Scan for the cell matching the given text and deliver its (X, Y) coordinate at center. 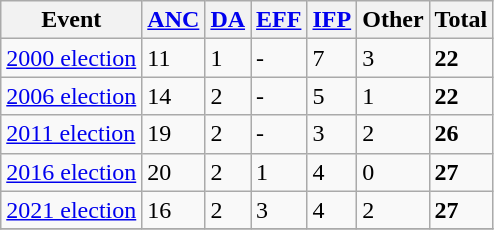
7 (332, 58)
IFP (332, 20)
19 (174, 134)
Total (461, 20)
2016 election (72, 172)
11 (174, 58)
ANC (174, 20)
Event (72, 20)
16 (174, 210)
14 (174, 96)
EFF (279, 20)
20 (174, 172)
0 (393, 172)
Other (393, 20)
2006 election (72, 96)
2000 election (72, 58)
2011 election (72, 134)
5 (332, 96)
26 (461, 134)
2021 election (72, 210)
DA (228, 20)
